Return [x, y] of the center of cell containing provided text 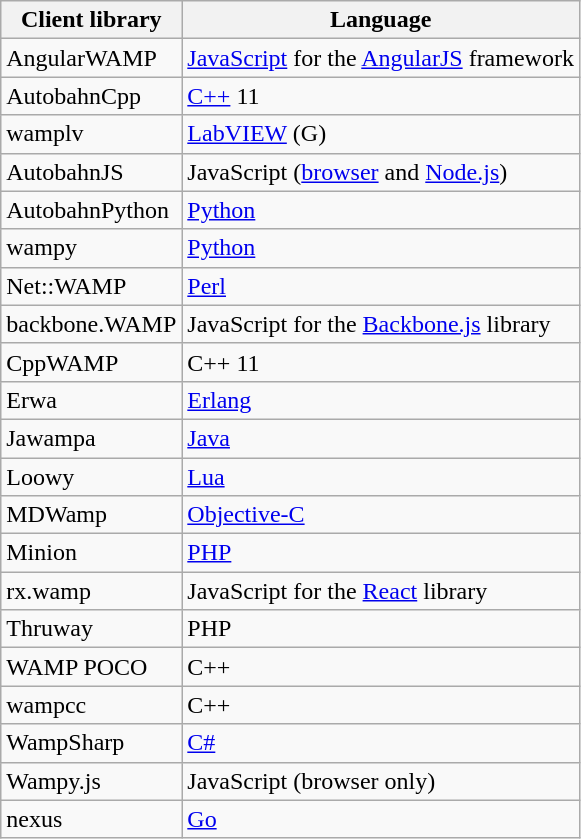
JavaScript for the Backbone.js library [381, 324]
Objective-C [381, 515]
AutobahnCpp [92, 96]
AutobahnPython [92, 210]
Java [381, 438]
Erlang [381, 400]
WampSharp [92, 743]
Go [381, 819]
Perl [381, 286]
rx.wamp [92, 591]
Wampy.js [92, 781]
LabVIEW (G) [381, 134]
C# [381, 743]
MDWamp [92, 515]
Lua [381, 477]
JavaScript (browser only) [381, 781]
wampcc [92, 705]
wampy [92, 248]
Thruway [92, 629]
nexus [92, 819]
AutobahnJS [92, 172]
Net::WAMP [92, 286]
Client library [92, 20]
backbone.WAMP [92, 324]
AngularWAMP [92, 58]
CppWAMP [92, 362]
Language [381, 20]
wamplv [92, 134]
JavaScript for the AngularJS framework [381, 58]
WAMP POCO [92, 667]
Erwa [92, 400]
Loowy [92, 477]
Jawampa [92, 438]
JavaScript for the React library [381, 591]
Minion [92, 553]
JavaScript (browser and Node.js) [381, 172]
